Find where the given text appears and provide that cell's center as (x, y) coordinate. 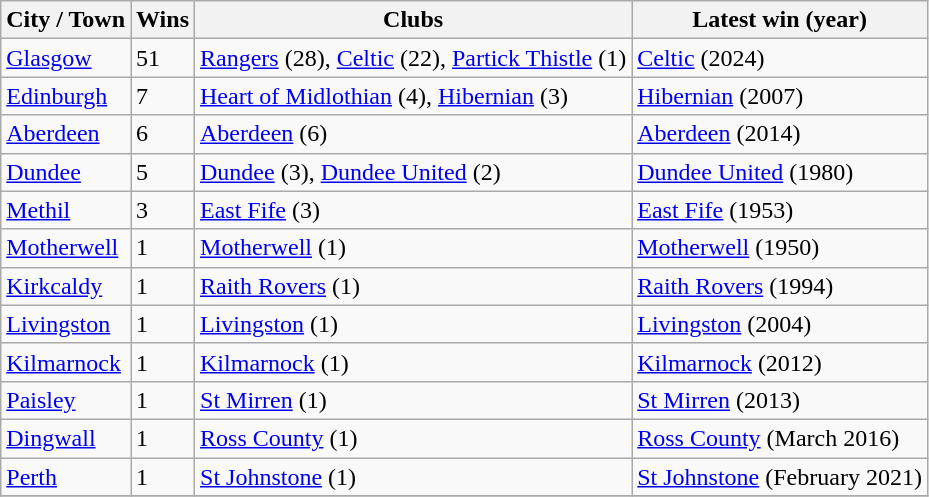
St Johnstone (1) (414, 477)
51 (163, 58)
Perth (66, 477)
Motherwell (1) (414, 248)
Kirkcaldy (66, 286)
Motherwell (1950) (780, 248)
3 (163, 210)
Kilmarnock (2012) (780, 362)
St Mirren (1) (414, 400)
Livingston (1) (414, 324)
6 (163, 134)
City / Town (66, 20)
Raith Rovers (1994) (780, 286)
Aberdeen (6) (414, 134)
Dundee (66, 172)
Paisley (66, 400)
Methil (66, 210)
Dundee (3), Dundee United (2) (414, 172)
Glasgow (66, 58)
Ross County (1) (414, 438)
Raith Rovers (1) (414, 286)
Ross County (March 2016) (780, 438)
5 (163, 172)
Aberdeen (2014) (780, 134)
Dingwall (66, 438)
7 (163, 96)
St Johnstone (February 2021) (780, 477)
East Fife (1953) (780, 210)
Rangers (28), Celtic (22), Partick Thistle (1) (414, 58)
Livingston (2004) (780, 324)
Edinburgh (66, 96)
Kilmarnock (1) (414, 362)
Livingston (66, 324)
Aberdeen (66, 134)
Motherwell (66, 248)
Wins (163, 20)
St Mirren (2013) (780, 400)
East Fife (3) (414, 210)
Dundee United (1980) (780, 172)
Clubs (414, 20)
Hibernian (2007) (780, 96)
Latest win (year) (780, 20)
Kilmarnock (66, 362)
Celtic (2024) (780, 58)
Heart of Midlothian (4), Hibernian (3) (414, 96)
